Pinpoint the cell where the given text exists, returning its [x, y] midpoint coordinate. 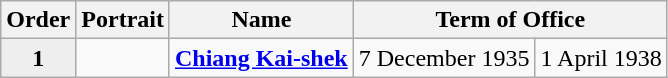
Chiang Kai-shek [261, 58]
7 December 1935 [444, 58]
Portrait [123, 20]
1 April 1938 [601, 58]
1 [38, 58]
Order [38, 20]
Term of Office [510, 20]
Name [261, 20]
